Scan for the cell matching the given text and deliver its (x, y) coordinate at center. 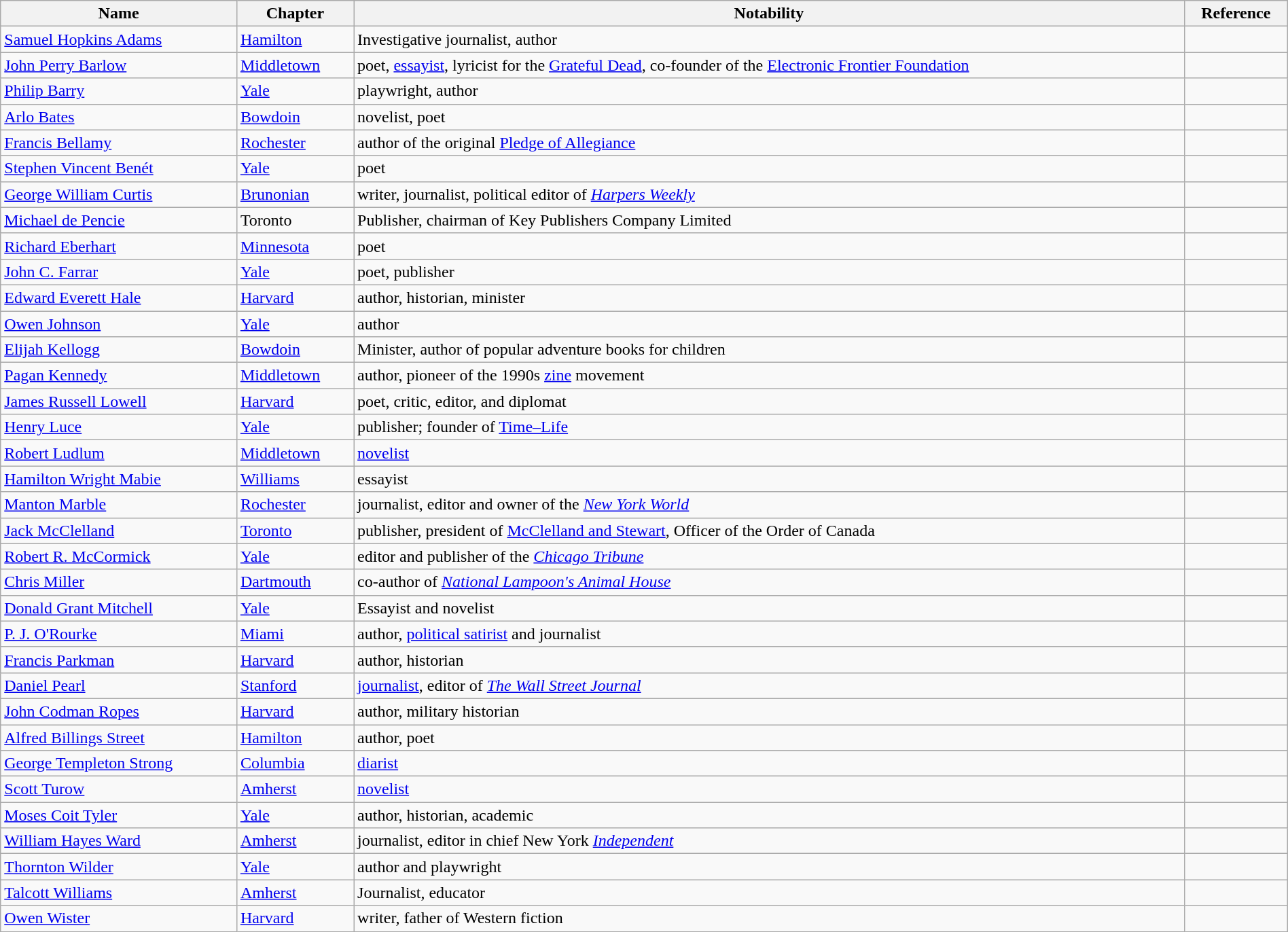
author of the original Pledge of Allegiance (769, 143)
journalist, editor in chief New York Independent (769, 841)
Daniel Pearl (119, 685)
Essayist and novelist (769, 608)
Philip Barry (119, 91)
Moses Coit Tyler (119, 815)
Columbia (295, 764)
Francis Parkman (119, 660)
novelist, poet (769, 117)
Arlo Bates (119, 117)
Jack McClelland (119, 531)
author (769, 324)
co-author of National Lampoon's Animal House (769, 582)
Talcott Williams (119, 893)
Hamilton Wright Mabie (119, 479)
author, historian (769, 660)
Name (119, 14)
Publisher, chairman of Key Publishers Company Limited (769, 220)
diarist (769, 764)
Alfred Billings Street (119, 737)
author, political satirist and journalist (769, 634)
author, historian, minister (769, 298)
journalist, editor and owner of the New York World (769, 505)
publisher, president of McClelland and Stewart, Officer of the Order of Canada (769, 531)
poet, critic, editor, and diplomat (769, 401)
Samuel Hopkins Adams (119, 39)
Brunonian (295, 194)
P. J. O'Rourke (119, 634)
author, pioneer of the 1990s zine movement (769, 376)
Dartmouth (295, 582)
Robert R. McCormick (119, 556)
Elijah Kellogg (119, 350)
author, historian, academic (769, 815)
Miami (295, 634)
Minnesota (295, 246)
Owen Johnson (119, 324)
Investigative journalist, author (769, 39)
Minister, author of popular adventure books for children (769, 350)
Manton Marble (119, 505)
author, poet (769, 737)
Owen Wister (119, 918)
Journalist, educator (769, 893)
poet, essayist, lyricist for the Grateful Dead, co-founder of the Electronic Frontier Foundation (769, 65)
Edward Everett Hale (119, 298)
Richard Eberhart (119, 246)
John Perry Barlow (119, 65)
Chris Miller (119, 582)
Notability (769, 14)
Robert Ludlum (119, 453)
Michael de Pencie (119, 220)
writer, journalist, political editor of Harpers Weekly (769, 194)
Reference (1236, 14)
Scott Turow (119, 789)
journalist, editor of The Wall Street Journal (769, 685)
James Russell Lowell (119, 401)
George William Curtis (119, 194)
author and playwright (769, 867)
Donald Grant Mitchell (119, 608)
poet, publisher (769, 272)
Stephen Vincent Benét (119, 168)
editor and publisher of the Chicago Tribune (769, 556)
William Hayes Ward (119, 841)
author, military historian (769, 711)
Thornton Wilder (119, 867)
John Codman Ropes (119, 711)
writer, father of Western fiction (769, 918)
Williams (295, 479)
Pagan Kennedy (119, 376)
George Templeton Strong (119, 764)
publisher; founder of Time–Life (769, 427)
John C. Farrar (119, 272)
playwright, author (769, 91)
essayist (769, 479)
Francis Bellamy (119, 143)
Chapter (295, 14)
Stanford (295, 685)
Henry Luce (119, 427)
